Provide the (x, y) coordinate of the cell's center where the given text is located.  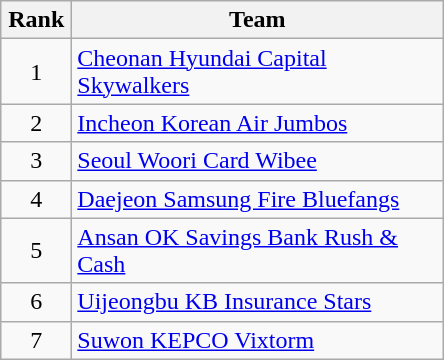
Team (258, 20)
Cheonan Hyundai Capital Skywalkers (258, 72)
2 (36, 123)
Uijeongbu KB Insurance Stars (258, 302)
6 (36, 302)
4 (36, 199)
3 (36, 161)
Ansan OK Savings Bank Rush & Cash (258, 250)
Suwon KEPCO Vixtorm (258, 340)
7 (36, 340)
Incheon Korean Air Jumbos (258, 123)
1 (36, 72)
5 (36, 250)
Daejeon Samsung Fire Bluefangs (258, 199)
Seoul Woori Card Wibee (258, 161)
Rank (36, 20)
